Capture the cell that displays the provided text and extract its (x, y) central coordinate. 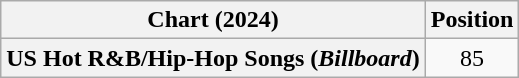
Position (472, 20)
Chart (2024) (213, 20)
US Hot R&B/Hip-Hop Songs (Billboard) (213, 58)
85 (472, 58)
